From the cell containing the given text, extract its center point as [X, Y] coordinate. 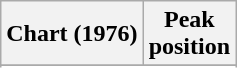
Chart (1976) [72, 34]
Peak position [189, 34]
